Return the (X, Y) coordinate for the center point of the cell that contains the specified text.  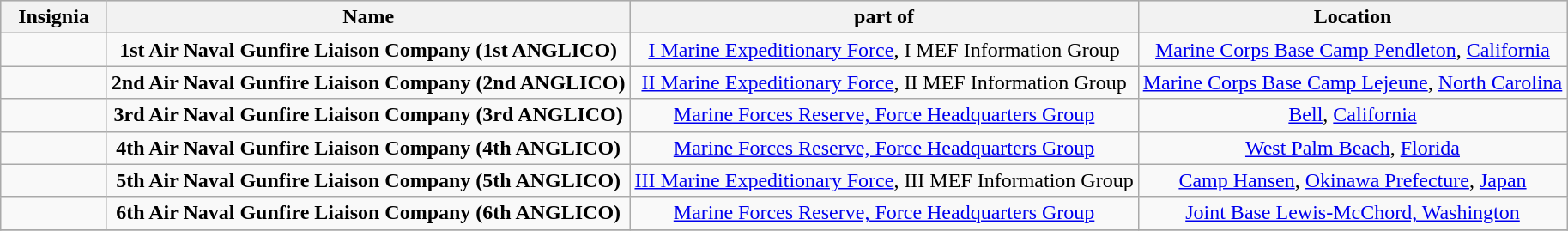
Insignia (54, 17)
Marine Corps Base Camp Pendleton, California (1353, 50)
Joint Base Lewis-McChord, Washington (1353, 213)
I Marine Expeditionary Force, I MEF Information Group (884, 50)
part of (884, 17)
Bell, California (1353, 115)
2nd Air Naval Gunfire Liaison Company (2nd ANGLICO) (368, 82)
II Marine Expeditionary Force, II MEF Information Group (884, 82)
6th Air Naval Gunfire Liaison Company (6th ANGLICO) (368, 213)
4th Air Naval Gunfire Liaison Company (4th ANGLICO) (368, 148)
3rd Air Naval Gunfire Liaison Company (3rd ANGLICO) (368, 115)
1st Air Naval Gunfire Liaison Company (1st ANGLICO) (368, 50)
Camp Hansen, Okinawa Prefecture, Japan (1353, 180)
West Palm Beach, Florida (1353, 148)
Location (1353, 17)
III Marine Expeditionary Force, III MEF Information Group (884, 180)
5th Air Naval Gunfire Liaison Company (5th ANGLICO) (368, 180)
Name (368, 17)
Marine Corps Base Camp Lejeune, North Carolina (1353, 82)
